Return (X, Y) of the center of cell containing provided text 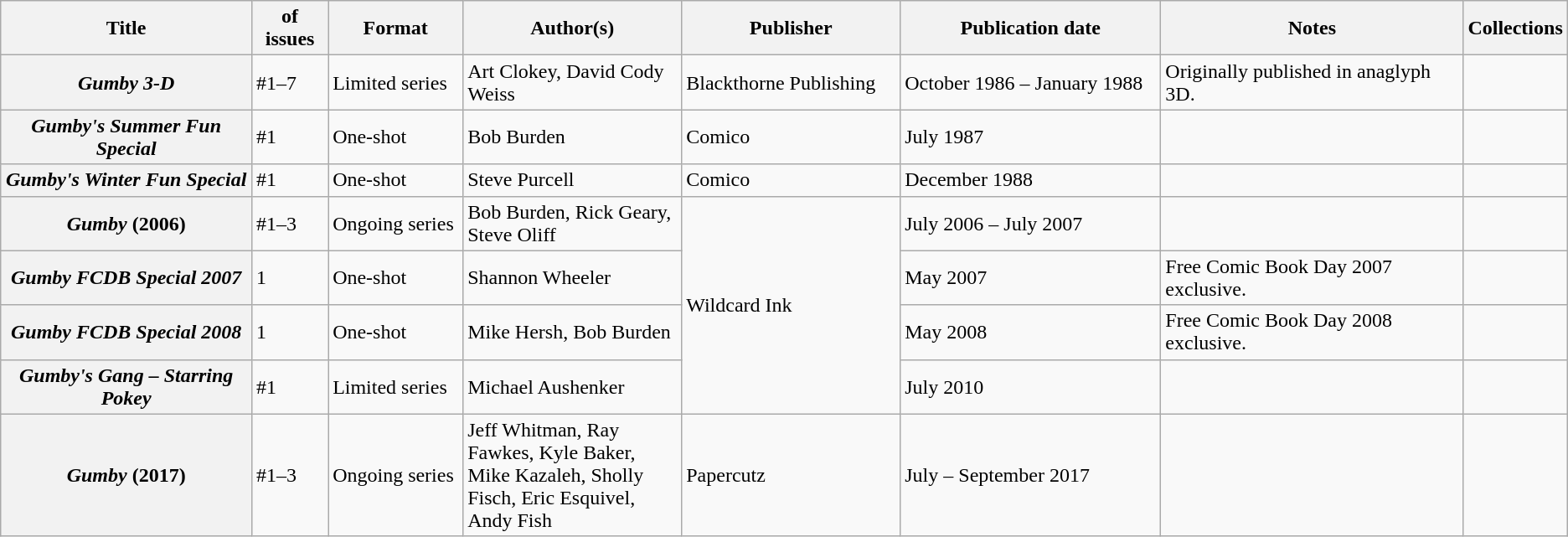
Collections (1515, 28)
Mike Hersh, Bob Burden (573, 332)
Gumby FCDB Special 2008 (126, 332)
July – September 2017 (1030, 475)
December 1988 (1030, 180)
Gumby 3-D (126, 82)
Notes (1312, 28)
Format (395, 28)
Gumby's Winter Fun Special (126, 180)
July 1987 (1030, 137)
Art Clokey, David Cody Weiss (573, 82)
Gumby (2017) (126, 475)
of issues (290, 28)
May 2007 (1030, 278)
Free Comic Book Day 2007 exclusive. (1312, 278)
Michael Aushenker (573, 387)
Bob Burden (573, 137)
Papercutz (791, 475)
Publisher (791, 28)
July 2010 (1030, 387)
Gumby FCDB Special 2007 (126, 278)
October 1986 – January 1988 (1030, 82)
Originally published in anaglyph 3D. (1312, 82)
Gumby's Summer Fun Special (126, 137)
Jeff Whitman, Ray Fawkes, Kyle Baker, Mike Kazaleh, Sholly Fisch, Eric Esquivel, Andy Fish (573, 475)
Bob Burden, Rick Geary, Steve Oliff (573, 223)
Author(s) (573, 28)
Gumby (2006) (126, 223)
Shannon Wheeler (573, 278)
Publication date (1030, 28)
July 2006 – July 2007 (1030, 223)
#1–7 (290, 82)
Steve Purcell (573, 180)
Blackthorne Publishing (791, 82)
Title (126, 28)
Gumby's Gang – Starring Pokey (126, 387)
Wildcard Ink (791, 305)
Free Comic Book Day 2008 exclusive. (1312, 332)
May 2008 (1030, 332)
